Return the [x, y] coordinate for the center point of the cell that contains the specified text.  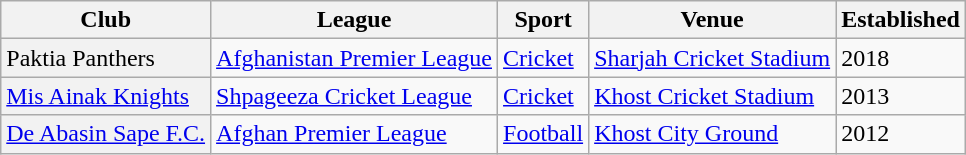
Sharjah Cricket Stadium [712, 58]
Club [106, 20]
Sport [544, 20]
Paktia Panthers [106, 58]
Mis Ainak Knights [106, 96]
Khost Cricket Stadium [712, 96]
Venue [712, 20]
De Abasin Sape F.C. [106, 134]
Football [544, 134]
Afghanistan Premier League [354, 58]
2018 [901, 58]
Afghan Premier League [354, 134]
Shpageeza Cricket League [354, 96]
Established [901, 20]
League [354, 20]
2012 [901, 134]
2013 [901, 96]
Khost City Ground [712, 134]
